Return [x, y] of the center of cell containing provided text 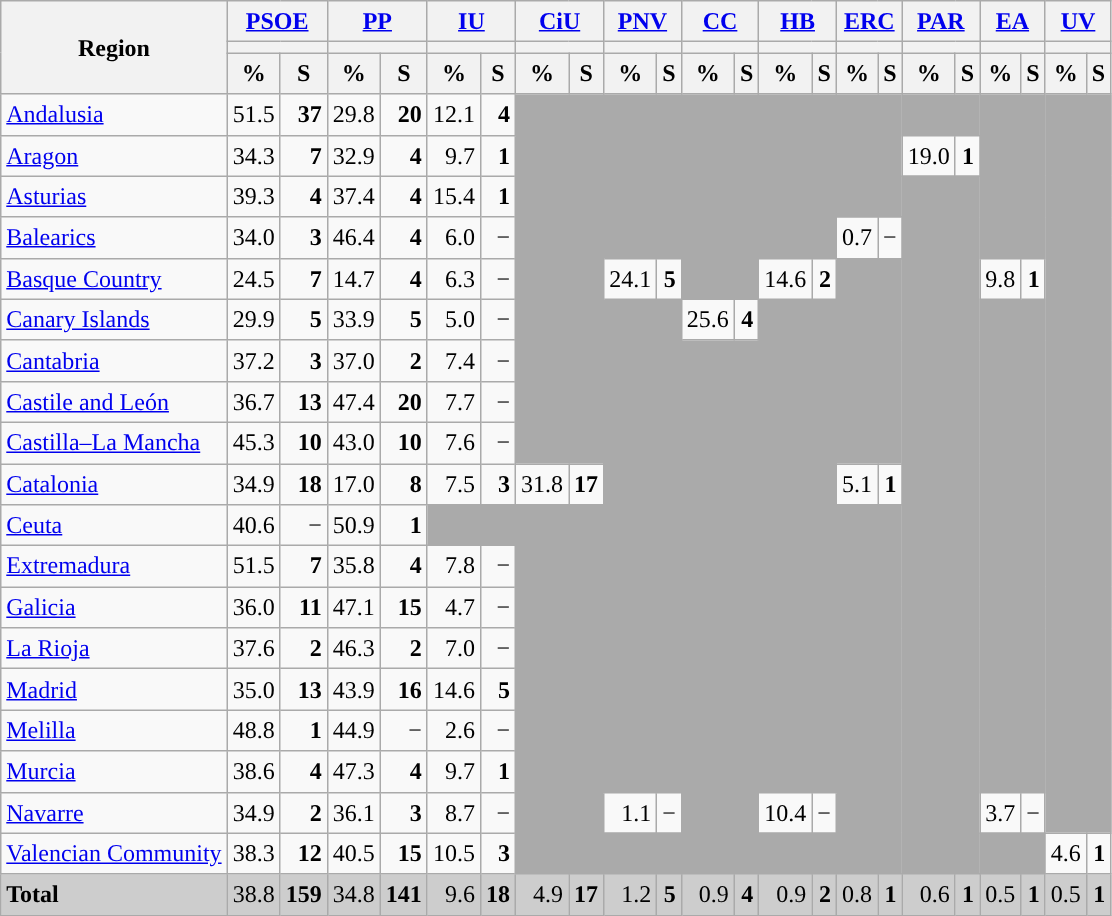
45.3 [254, 442]
PSOE [277, 22]
HB [798, 22]
37.6 [254, 648]
Melilla [114, 730]
37.0 [354, 360]
Asturias [114, 196]
PNV [643, 22]
Castilla–La Mancha [114, 442]
33.9 [354, 320]
47.4 [354, 402]
47.1 [354, 608]
36.7 [254, 402]
1.2 [630, 894]
EA [1013, 22]
7.7 [454, 402]
9.8 [1000, 278]
Murcia [114, 772]
17.0 [354, 484]
Navarre [114, 812]
38.6 [254, 772]
16 [404, 690]
14.7 [354, 278]
37 [304, 114]
38.3 [254, 854]
24.1 [630, 278]
Catalonia [114, 484]
32.9 [354, 156]
35.8 [354, 566]
34.0 [254, 238]
19.0 [928, 156]
31.8 [542, 484]
7.5 [454, 484]
6.3 [454, 278]
1.1 [630, 812]
Castile and León [114, 402]
Region [114, 48]
UV [1078, 22]
7.6 [454, 442]
36.1 [354, 812]
38.8 [254, 894]
24.5 [254, 278]
44.9 [354, 730]
Extremadura [114, 566]
6.0 [454, 238]
4.9 [542, 894]
Total [114, 894]
4.6 [1066, 854]
Madrid [114, 690]
7.4 [454, 360]
3.7 [1000, 812]
La Rioja [114, 648]
PAR [940, 22]
141 [404, 894]
37.2 [254, 360]
ERC [869, 22]
40.5 [354, 854]
35.0 [254, 690]
25.6 [708, 320]
PP [377, 22]
4.7 [454, 608]
12 [304, 854]
Valencian Community [114, 854]
0.7 [856, 238]
12.1 [454, 114]
5.1 [856, 484]
10.5 [454, 854]
Cantabria [114, 360]
48.8 [254, 730]
5.0 [454, 320]
34.3 [254, 156]
47.3 [354, 772]
CiU [559, 22]
CC [720, 22]
159 [304, 894]
8 [404, 484]
Balearics [114, 238]
Galicia [114, 608]
50.9 [354, 526]
0.8 [856, 894]
0.6 [928, 894]
39.3 [254, 196]
Canary Islands [114, 320]
7.8 [454, 566]
Basque Country [114, 278]
43.0 [354, 442]
36.0 [254, 608]
46.3 [354, 648]
40.6 [254, 526]
Andalusia [114, 114]
11 [304, 608]
8.7 [454, 812]
43.9 [354, 690]
2.6 [454, 730]
29.9 [254, 320]
9.6 [454, 894]
10.4 [786, 812]
29.8 [354, 114]
15.4 [454, 196]
7.0 [454, 648]
37.4 [354, 196]
IU [471, 22]
Ceuta [114, 526]
46.4 [354, 238]
34.8 [354, 894]
Aragon [114, 156]
